Extract the [x, y] coordinate from the center of the cell holding the provided text.  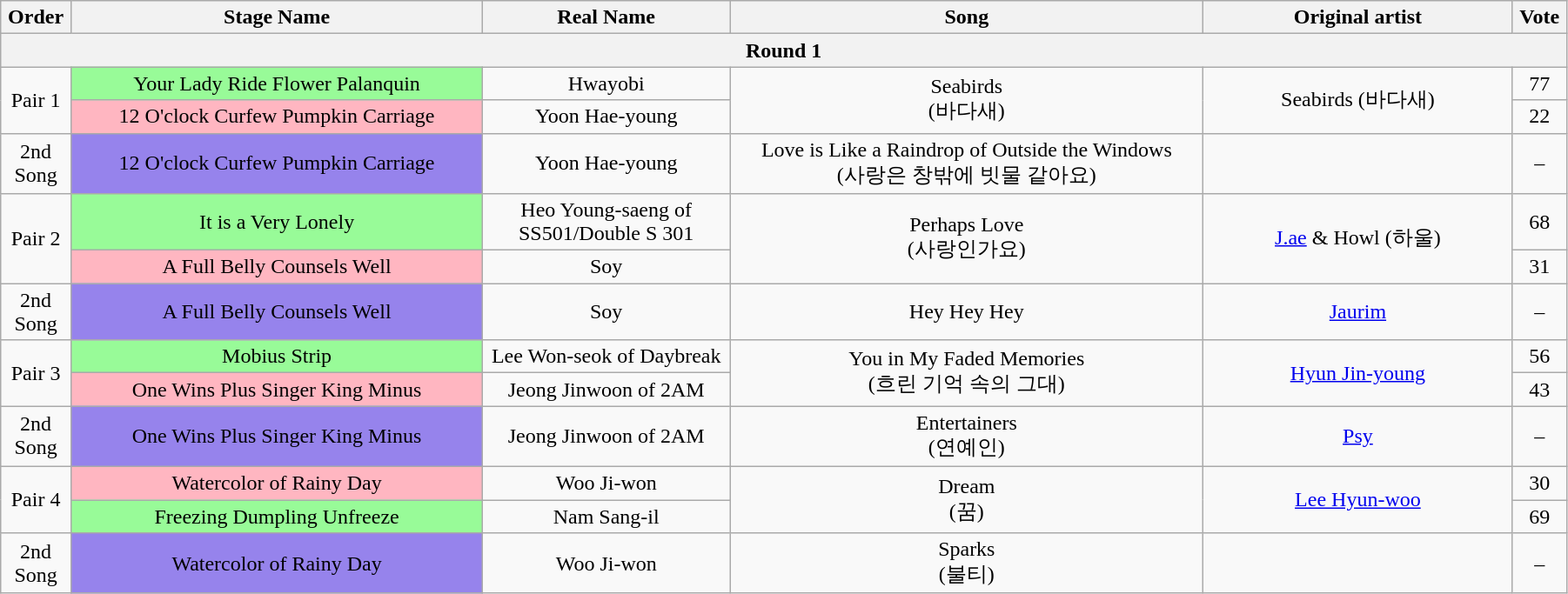
22 [1540, 117]
Hyun Jin-young [1357, 373]
31 [1540, 267]
Round 1 [784, 50]
Psy [1357, 437]
Pair 4 [37, 499]
68 [1540, 223]
Song [967, 17]
Order [37, 17]
Mobius Strip [277, 357]
56 [1540, 357]
43 [1540, 390]
Stage Name [277, 17]
J.ae & Howl (하울) [1357, 238]
It is a Very Lonely [277, 223]
Lee Won-seok of Daybreak [606, 357]
Real Name [606, 17]
Sparks(불티) [967, 564]
Jaurim [1357, 311]
Hey Hey Hey [967, 311]
Pair 3 [37, 373]
77 [1540, 83]
Love is Like a Raindrop of Outside the Windows(사랑은 창밖에 빗물 같아요) [967, 164]
You in My Faded Memories(흐린 기억 속의 그대) [967, 373]
Pair 1 [37, 100]
Your Lady Ride Flower Palanquin [277, 83]
Entertainers(연예인) [967, 437]
Vote [1540, 17]
Freezing Dumpling Unfreeze [277, 516]
Dream(꿈) [967, 499]
Pair 2 [37, 238]
Seabirds(바다새) [967, 100]
69 [1540, 516]
Nam Sang-il [606, 516]
Original artist [1357, 17]
Hwayobi [606, 83]
Seabirds (바다새) [1357, 100]
Heo Young-saeng of SS501/Double S 301 [606, 223]
Perhaps Love(사랑인가요) [967, 238]
Lee Hyun-woo [1357, 499]
30 [1540, 483]
